From the cell containing the given text, extract its center point as [x, y] coordinate. 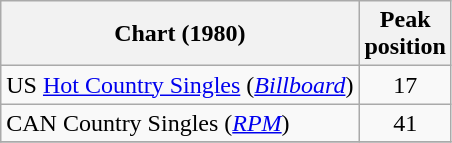
US Hot Country Singles (Billboard) [180, 85]
CAN Country Singles (RPM) [180, 123]
17 [405, 85]
Peakposition [405, 34]
Chart (1980) [180, 34]
41 [405, 123]
